Return [x, y] of the center of cell containing provided text 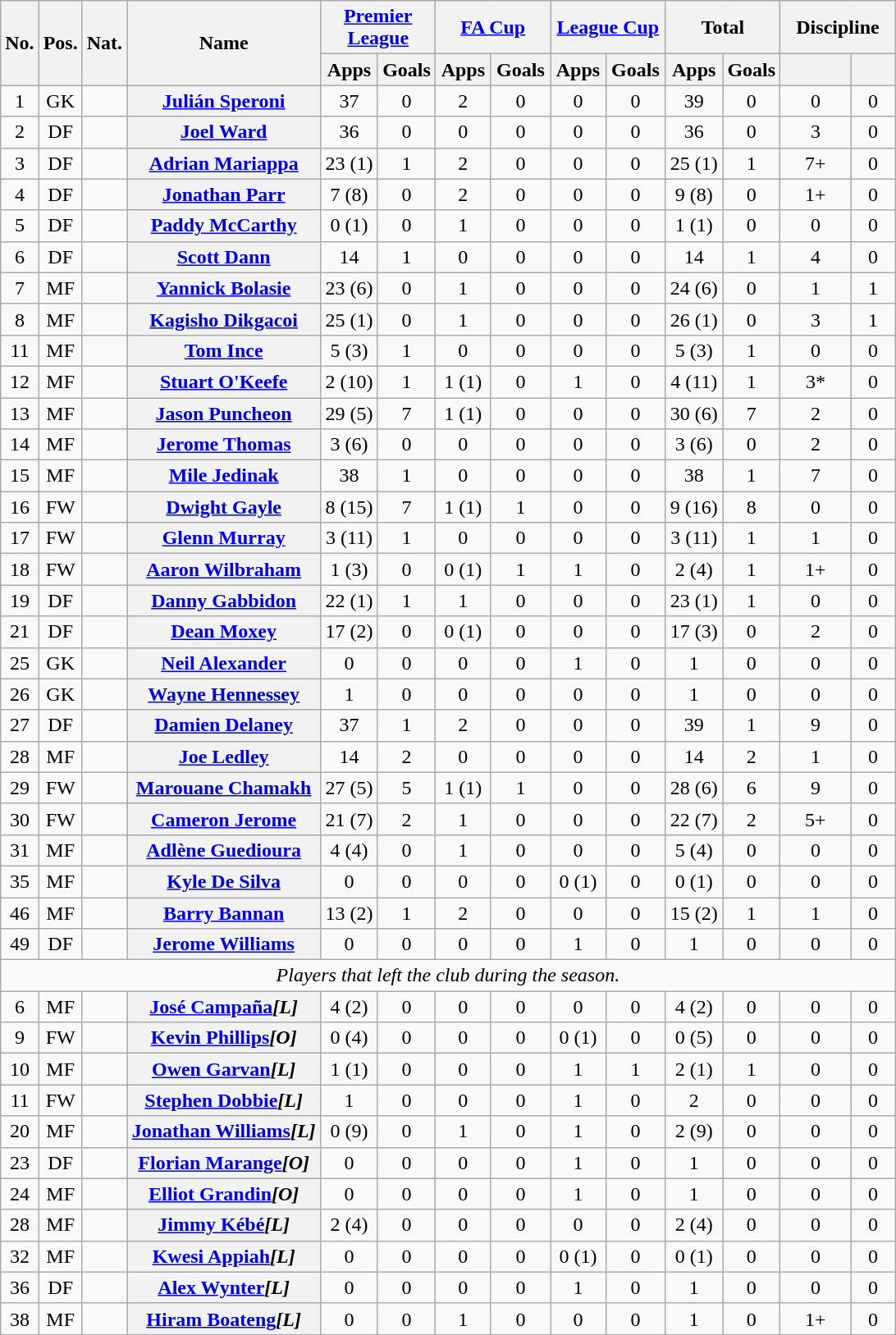
28 (6) [694, 788]
9 (8) [694, 194]
1 (3) [350, 569]
32 [20, 1256]
Kyle De Silva [224, 881]
19 [20, 601]
5+ [816, 819]
27 [20, 725]
8 (15) [350, 507]
Jonathan Parr [224, 194]
35 [20, 881]
League Cup [608, 28]
Stuart O'Keefe [224, 382]
29 [20, 788]
2 (1) [694, 1069]
20 [20, 1132]
Owen Garvan[L] [224, 1069]
4 (11) [694, 382]
Tom Ince [224, 350]
Adlène Guedioura [224, 850]
17 (2) [350, 632]
Jonathan Williams[L] [224, 1132]
49 [20, 944]
Jerome Williams [224, 944]
23 [20, 1163]
2 (10) [350, 382]
Elliot Grandin[O] [224, 1194]
27 (5) [350, 788]
Barry Bannan [224, 913]
24 (6) [694, 288]
Jerome Thomas [224, 445]
Danny Gabbidon [224, 601]
17 (3) [694, 632]
7+ [816, 163]
Julián Speroni [224, 101]
7 (8) [350, 194]
No. [20, 43]
2 (9) [694, 1132]
Paddy McCarthy [224, 226]
Alex Wynter[L] [224, 1287]
Total [723, 28]
José Campaña[L] [224, 1007]
Yannick Bolasie [224, 288]
Aaron Wilbraham [224, 569]
23 (6) [350, 288]
9 (16) [694, 507]
17 [20, 538]
30 [20, 819]
25 [20, 663]
Nat. [104, 43]
Name [224, 43]
0 (4) [350, 1038]
0 (9) [350, 1132]
24 [20, 1194]
46 [20, 913]
Joel Ward [224, 132]
Players that left the club during the season. [448, 976]
26 (1) [694, 319]
13 [20, 413]
29 (5) [350, 413]
Hiram Boateng[L] [224, 1319]
Jimmy Kébé[L] [224, 1225]
21 (7) [350, 819]
Glenn Murray [224, 538]
0 (5) [694, 1038]
Stephen Dobbie[L] [224, 1100]
Cameron Jerome [224, 819]
18 [20, 569]
Premier League [378, 28]
Florian Marange[O] [224, 1163]
Pos. [61, 43]
FA Cup [493, 28]
16 [20, 507]
30 (6) [694, 413]
Mile Jedinak [224, 476]
Kwesi Appiah[L] [224, 1256]
Neil Alexander [224, 663]
22 (7) [694, 819]
Damien Delaney [224, 725]
12 [20, 382]
15 (2) [694, 913]
Jason Puncheon [224, 413]
21 [20, 632]
Joe Ledley [224, 757]
Scott Dann [224, 257]
Dean Moxey [224, 632]
10 [20, 1069]
3* [816, 382]
31 [20, 850]
13 (2) [350, 913]
Wayne Hennessey [224, 694]
Adrian Mariappa [224, 163]
22 (1) [350, 601]
Kevin Phillips[O] [224, 1038]
Dwight Gayle [224, 507]
Discipline [838, 28]
5 (4) [694, 850]
Marouane Chamakh [224, 788]
4 (4) [350, 850]
26 [20, 694]
Kagisho Dikgacoi [224, 319]
15 [20, 476]
